Output the (X, Y) coordinate of the center of the cell containing the given text.  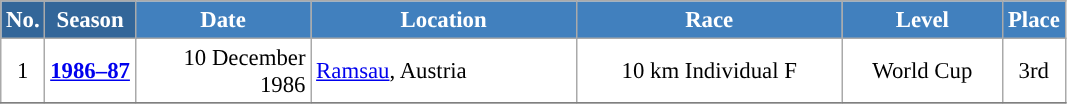
Date (223, 20)
World Cup (922, 72)
Race (709, 20)
3rd (1034, 72)
No. (23, 20)
Place (1034, 20)
Ramsau, Austria (444, 72)
Season (90, 20)
Level (922, 20)
1 (23, 72)
10 December 1986 (223, 72)
10 km Individual F (709, 72)
Location (444, 20)
1986–87 (90, 72)
